Return the [X, Y] coordinate for the center point of the cell that contains the specified text.  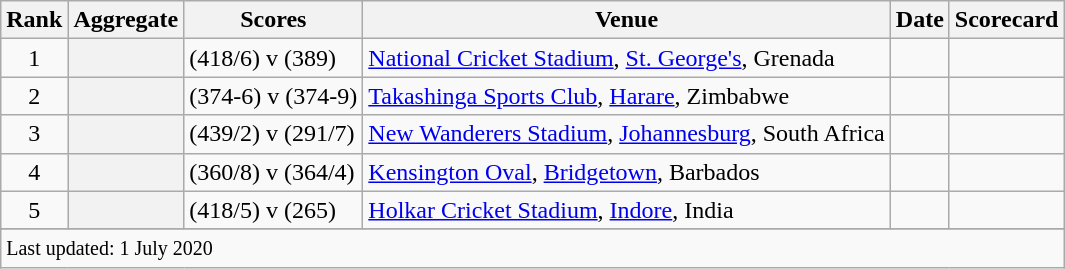
5 [34, 210]
Scores [274, 20]
Rank [34, 20]
Takashinga Sports Club, Harare, Zimbabwe [627, 96]
(418/6) v (389) [274, 58]
4 [34, 172]
Holkar Cricket Stadium, Indore, India [627, 210]
3 [34, 134]
Scorecard [1006, 20]
1 [34, 58]
(360/8) v (364/4) [274, 172]
National Cricket Stadium, St. George's, Grenada [627, 58]
Aggregate [126, 20]
Last updated: 1 July 2020 [532, 248]
2 [34, 96]
(439/2) v (291/7) [274, 134]
New Wanderers Stadium, Johannesburg, South Africa [627, 134]
Venue [627, 20]
(418/5) v (265) [274, 210]
(374-6) v (374-9) [274, 96]
Date [920, 20]
Kensington Oval, Bridgetown, Barbados [627, 172]
